For the text-containing cell, return its midpoint in [X, Y] coordinate format. 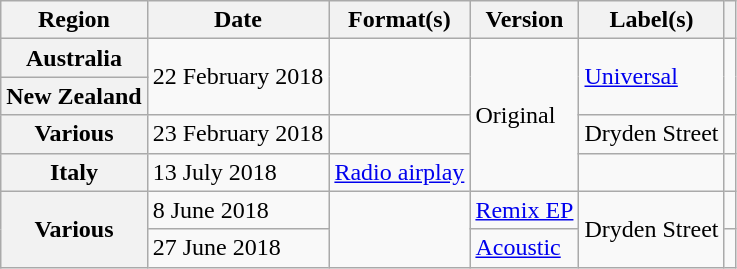
23 February 2018 [238, 134]
8 June 2018 [238, 210]
Australia [74, 58]
Italy [74, 172]
Remix EP [524, 210]
Original [524, 115]
27 June 2018 [238, 248]
Universal [652, 77]
Format(s) [400, 20]
Date [238, 20]
Version [524, 20]
Radio airplay [400, 172]
Label(s) [652, 20]
Acoustic [524, 248]
Region [74, 20]
22 February 2018 [238, 77]
New Zealand [74, 96]
13 July 2018 [238, 172]
